Search for the cell housing the specified text and yield its (X, Y) center coordinate. 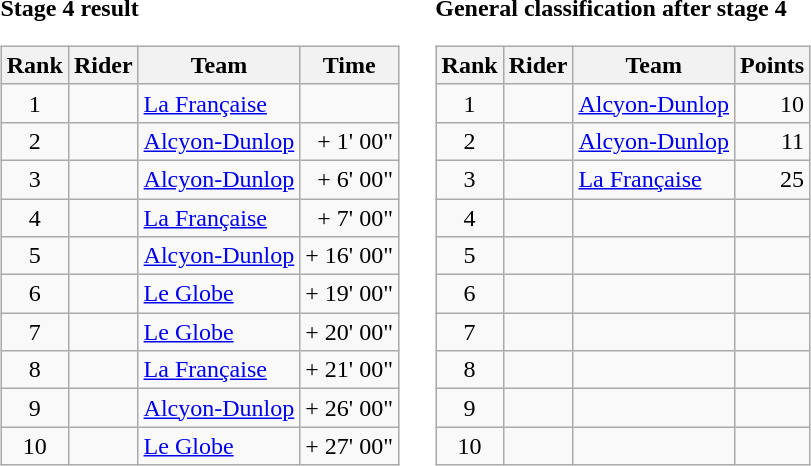
+ 19' 00" (350, 294)
+ 21' 00" (350, 370)
+ 27' 00" (350, 446)
+ 20' 00" (350, 332)
11 (772, 141)
+ 1' 00" (350, 141)
+ 7' 00" (350, 217)
+ 16' 00" (350, 256)
Time (350, 65)
25 (772, 179)
Points (772, 65)
+ 26' 00" (350, 408)
+ 6' 00" (350, 179)
